Extract the [x, y] coordinate from the center of the cell holding the provided text.  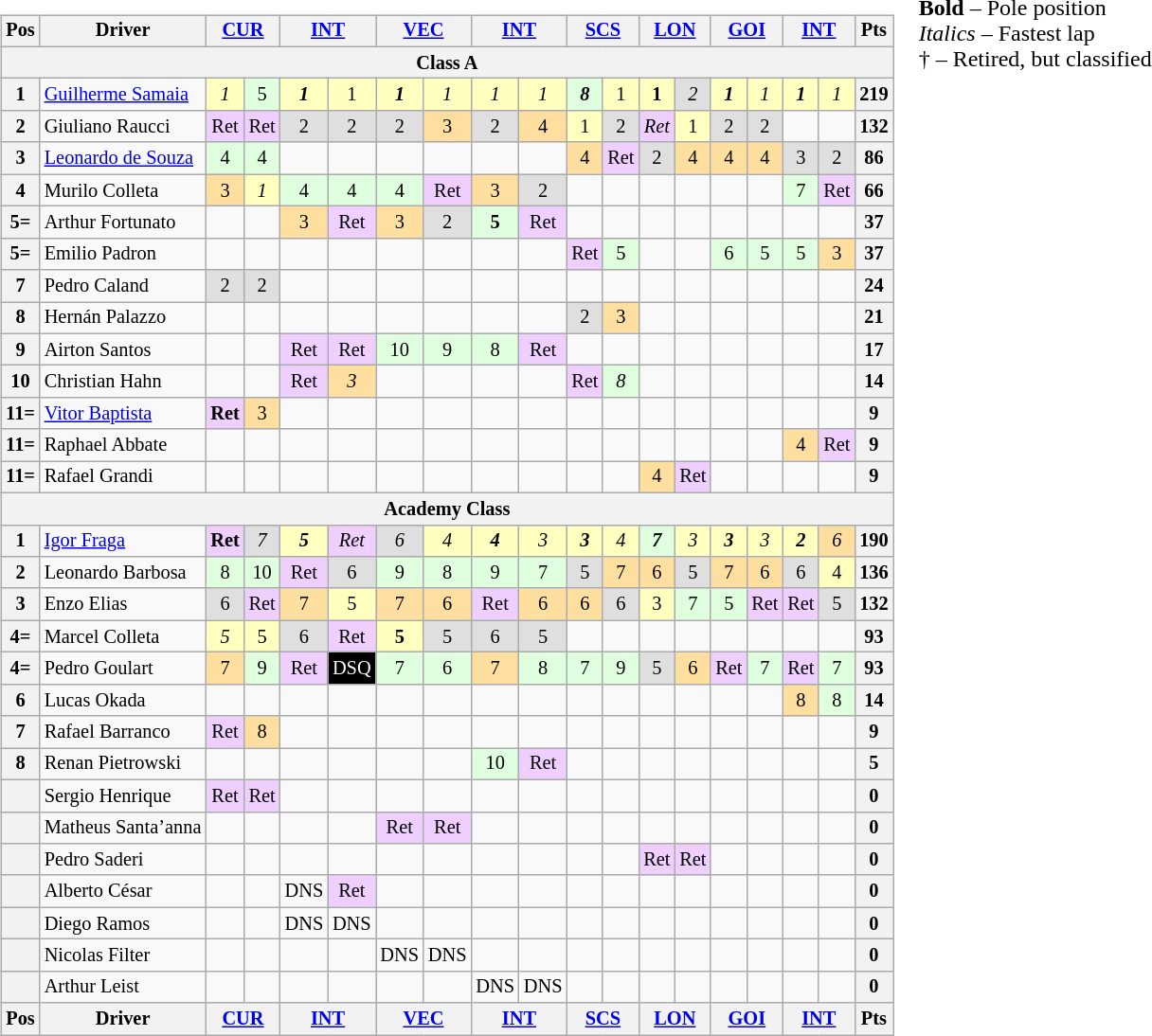
Sergio Henrique [123, 795]
Matheus Santa’anna [123, 828]
Murilo Colleta [123, 190]
Airton Santos [123, 349]
Lucas Okada [123, 700]
Igor Fraga [123, 541]
86 [873, 158]
Pedro Goulart [123, 669]
Marcel Colleta [123, 636]
Raphael Abbate [123, 445]
66 [873, 190]
Renan Pietrowski [123, 764]
Guilherme Samaia [123, 95]
Alberto César [123, 891]
Diego Ramos [123, 923]
Pedro Saderi [123, 860]
Nicolas Filter [123, 956]
21 [873, 318]
Christian Hahn [123, 382]
Rafael Barranco [123, 732]
17 [873, 349]
Enzo Elias [123, 604]
Vitor Baptista [123, 414]
Arthur Leist [123, 987]
Academy Class [447, 509]
Giuliano Raucci [123, 127]
Leonardo Barbosa [123, 573]
Hernán Palazzo [123, 318]
24 [873, 286]
Leonardo de Souza [123, 158]
Class A [447, 63]
136 [873, 573]
190 [873, 541]
Emilio Padron [123, 254]
219 [873, 95]
Rafael Grandi [123, 477]
Arthur Fortunato [123, 223]
DSQ [351, 669]
Pedro Caland [123, 286]
